From the cell containing the given text, extract its center point as [x, y] coordinate. 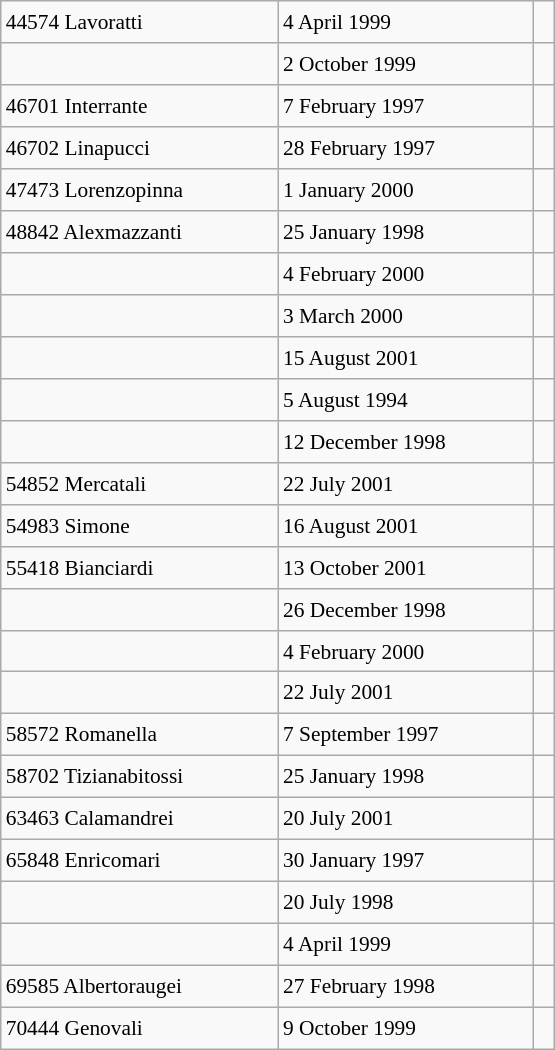
27 February 1998 [406, 986]
54983 Simone [140, 525]
9 October 1999 [406, 1028]
46702 Linapucci [140, 148]
12 December 1998 [406, 441]
28 February 1997 [406, 148]
16 August 2001 [406, 525]
30 January 1997 [406, 861]
13 October 2001 [406, 567]
63463 Calamandrei [140, 819]
44574 Lavoratti [140, 22]
20 July 1998 [406, 903]
7 September 1997 [406, 735]
58702 Tizianabitossi [140, 777]
26 December 1998 [406, 609]
70444 Genovali [140, 1028]
46701 Interrante [140, 106]
15 August 2001 [406, 358]
20 July 2001 [406, 819]
7 February 1997 [406, 106]
47473 Lorenzopinna [140, 190]
2 October 1999 [406, 64]
5 August 1994 [406, 399]
69585 Albertoraugei [140, 986]
54852 Mercatali [140, 483]
48842 Alexmazzanti [140, 232]
1 January 2000 [406, 190]
58572 Romanella [140, 735]
55418 Bianciardi [140, 567]
3 March 2000 [406, 316]
65848 Enricomari [140, 861]
